Output the (X, Y) coordinate of the center of the cell containing the given text.  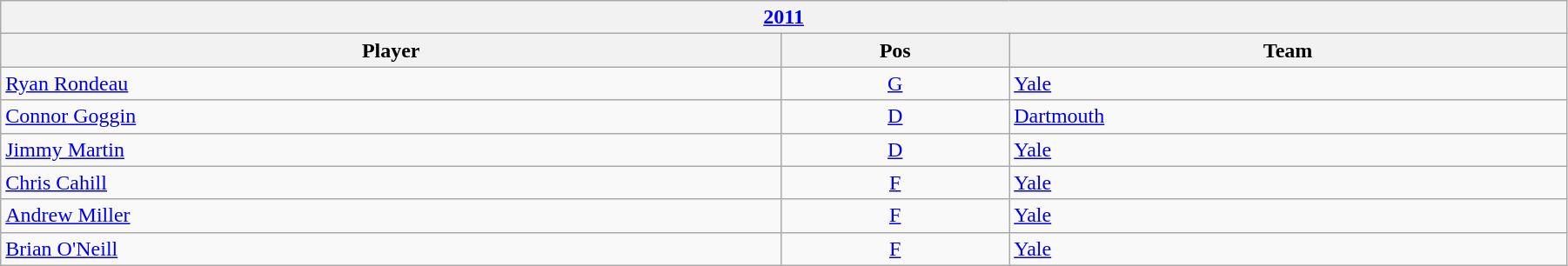
G (895, 83)
Ryan Rondeau (392, 83)
Brian O'Neill (392, 249)
Jimmy Martin (392, 150)
Chris Cahill (392, 183)
Pos (895, 50)
Player (392, 50)
Dartmouth (1288, 116)
2011 (784, 17)
Team (1288, 50)
Andrew Miller (392, 216)
Connor Goggin (392, 116)
